Identify which cell holds the provided text, then report its [x, y] central coordinate. 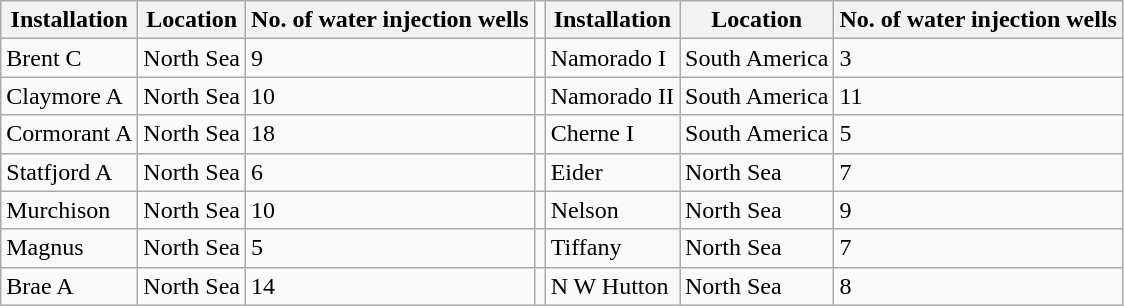
18 [390, 134]
Namorado II [612, 96]
Namorado I [612, 58]
Brent C [70, 58]
Claymore A [70, 96]
N W Hutton [612, 286]
Nelson [612, 210]
Statfjord A [70, 172]
Cherne I [612, 134]
Cormorant A [70, 134]
Magnus [70, 248]
Eider [612, 172]
3 [978, 58]
Murchison [70, 210]
8 [978, 286]
11 [978, 96]
6 [390, 172]
Brae A [70, 286]
Tiffany [612, 248]
14 [390, 286]
